Extract the (X, Y) coordinate from the center of the cell holding the provided text.  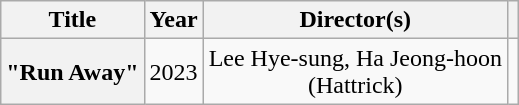
Lee Hye-sung, Ha Jeong-hoon(Hattrick) (355, 72)
Year (174, 20)
Director(s) (355, 20)
"Run Away" (72, 72)
Title (72, 20)
2023 (174, 72)
